Capture the cell that displays the provided text and extract its (x, y) central coordinate. 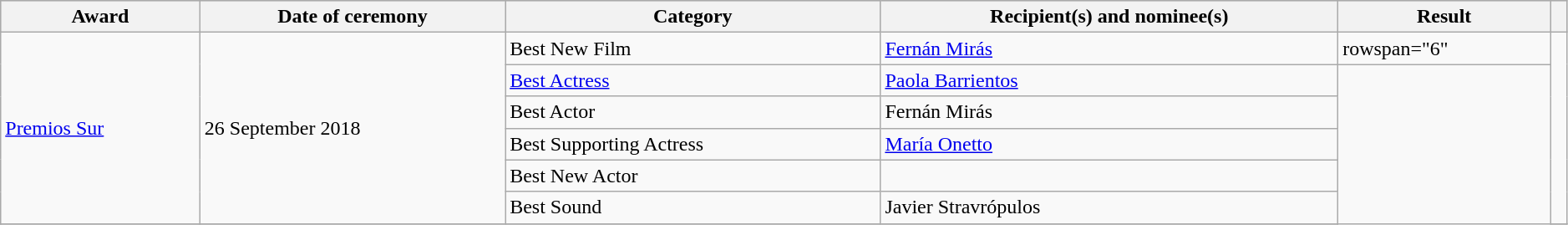
Category (693, 17)
rowspan="6" (1444, 49)
Recipient(s) and nominee(s) (1109, 17)
Paola Barrientos (1109, 80)
26 September 2018 (353, 128)
Javier Stravrópulos (1109, 207)
Result (1444, 17)
Best New Film (693, 49)
Award (100, 17)
Best New Actor (693, 176)
Best Sound (693, 207)
Best Supporting Actress (693, 144)
Best Actress (693, 80)
Date of ceremony (353, 17)
Best Actor (693, 112)
Premios Sur (100, 128)
María Onetto (1109, 144)
